Find where the given text appears and provide that cell's center as [X, Y] coordinate. 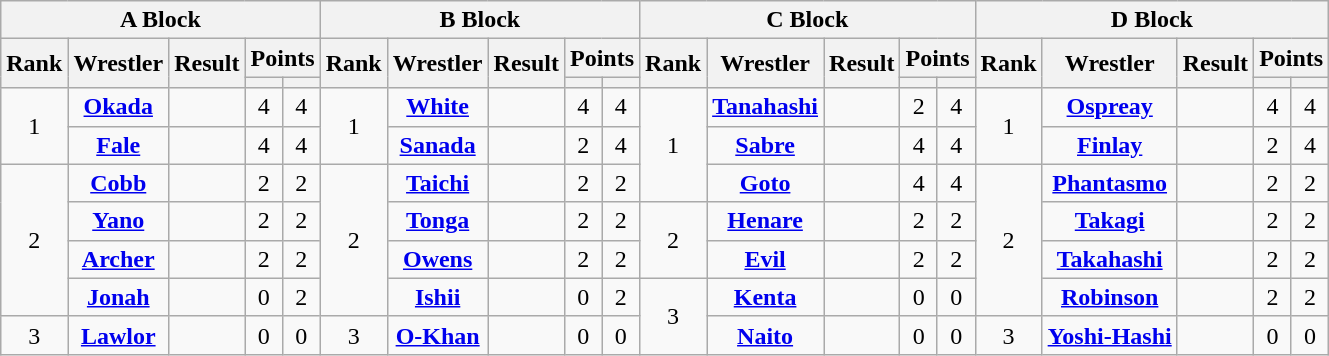
Sanada [438, 145]
Takahashi [1110, 259]
Naito [766, 335]
Phantasmo [1110, 183]
A Block [160, 20]
Tonga [438, 221]
Cobb [118, 183]
Goto [766, 183]
Robinson [1110, 297]
Yano [118, 221]
B Block [480, 20]
Okada [118, 107]
Archer [118, 259]
C Block [808, 20]
Jonah [118, 297]
Tanahashi [766, 107]
White [438, 107]
Takagi [1110, 221]
Finlay [1110, 145]
Yoshi-Hashi [1110, 335]
Ospreay [1110, 107]
Henare [766, 221]
Lawlor [118, 335]
Taichi [438, 183]
Fale [118, 145]
O-Khan [438, 335]
Ishii [438, 297]
D Block [1152, 20]
Evil [766, 259]
Owens [438, 259]
Sabre [766, 145]
Kenta [766, 297]
